Capture the cell that displays the provided text and extract its [x, y] central coordinate. 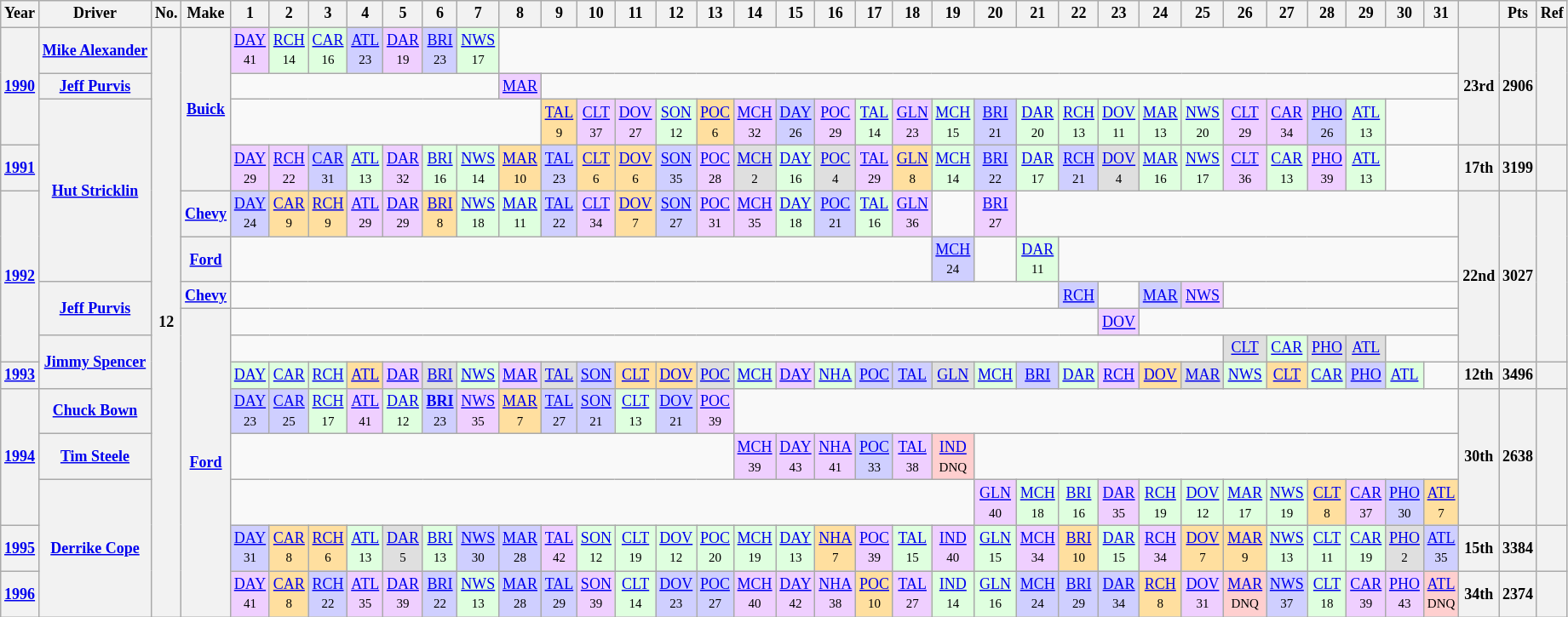
DAY23 [250, 411]
TAL14 [875, 123]
6 [439, 14]
2638 [1518, 456]
Tim Steele [95, 457]
MCH39 [755, 457]
NHA38 [836, 594]
1992 [20, 276]
Derrike Cope [95, 548]
30 [1405, 14]
ATLDNQ [1441, 594]
MCH18 [1037, 502]
24 [1160, 14]
GLN23 [912, 123]
PHO43 [1405, 594]
27 [1286, 14]
BRI8 [439, 214]
SON39 [596, 594]
29 [1366, 14]
MARDNQ [1245, 594]
GLN8 [912, 168]
4 [365, 14]
DAR34 [1119, 594]
9 [559, 14]
POC28 [715, 168]
SON [596, 374]
NWS35 [479, 411]
BRI21 [996, 123]
DAY16 [795, 168]
POC33 [875, 457]
GLN16 [996, 594]
NWS20 [1203, 123]
GLN15 [996, 548]
RCH21 [1078, 168]
IND14 [953, 594]
MAR11 [520, 214]
NHA7 [836, 548]
1990 [20, 87]
BRI10 [1078, 548]
20 [996, 14]
12th [1479, 374]
SON35 [676, 168]
CLT36 [1245, 168]
DOV21 [676, 411]
15th [1479, 548]
CAR19 [1366, 548]
CAR39 [1366, 594]
RCH8 [1160, 594]
23rd [1479, 87]
Buick [206, 109]
CLT8 [1327, 502]
17 [875, 14]
DOV23 [676, 594]
PHO26 [1327, 123]
1993 [20, 374]
DAR29 [404, 214]
Pts [1518, 14]
NHA [836, 374]
CAR9 [289, 214]
TAL15 [912, 548]
DAR15 [1119, 548]
25 [1203, 14]
RCH14 [289, 50]
DAR20 [1037, 123]
22 [1078, 14]
CAR34 [1286, 123]
2374 [1518, 594]
30th [1479, 456]
CLT37 [596, 123]
POC27 [715, 594]
MCH40 [755, 594]
Mike Alexander [95, 50]
DAR11 [1037, 260]
Year [20, 14]
TAL22 [559, 214]
TAL42 [559, 548]
DOV4 [1119, 168]
INDDNQ [953, 457]
ATL7 [1441, 502]
DAR32 [404, 168]
21 [1037, 14]
5 [404, 14]
ATL23 [365, 50]
NWS19 [1286, 502]
DAR39 [404, 594]
DAY18 [795, 214]
GLN36 [912, 214]
RCH17 [328, 411]
DAR17 [1037, 168]
2 [289, 14]
15 [795, 14]
TAL9 [559, 123]
CLT18 [1327, 594]
1 [250, 14]
DOV6 [635, 168]
DOV31 [1203, 594]
CLT19 [635, 548]
RCH6 [328, 548]
23 [1119, 14]
RCH13 [1078, 123]
Chuck Bown [95, 411]
GLN40 [996, 502]
MCH35 [755, 214]
CAR13 [1286, 168]
3496 [1518, 374]
CAR37 [1366, 502]
SON21 [596, 411]
34th [1479, 594]
No. [167, 14]
TAL16 [875, 214]
Jimmy Spencer [95, 362]
SON27 [676, 214]
IND40 [953, 548]
DAY26 [795, 123]
17th [1479, 168]
RCH19 [1160, 502]
MAR9 [1245, 548]
DOV11 [1119, 123]
BRI29 [1078, 594]
MAR13 [1160, 123]
DOV27 [635, 123]
DAY31 [250, 548]
CAR25 [289, 411]
PHO2 [1405, 548]
PHO30 [1405, 502]
3384 [1518, 548]
DAY24 [250, 214]
BRI27 [996, 214]
POC6 [715, 123]
MCH19 [755, 548]
18 [912, 14]
26 [1245, 14]
Ref [1552, 14]
Driver [95, 14]
TAL38 [912, 457]
22nd [1479, 276]
CLT13 [635, 411]
1995 [20, 548]
MCH34 [1037, 548]
TAL23 [559, 168]
PHO39 [1327, 168]
DAY43 [795, 457]
28 [1327, 14]
16 [836, 14]
7 [479, 14]
8 [520, 14]
10 [596, 14]
13 [715, 14]
14 [755, 14]
MAR10 [520, 168]
Make [206, 14]
3199 [1518, 168]
DAR12 [404, 411]
MCH2 [755, 168]
DAY13 [795, 548]
DAR19 [404, 50]
POC4 [836, 168]
MCH32 [755, 123]
DAY29 [250, 168]
CLT14 [635, 594]
CLT29 [1245, 123]
1996 [20, 594]
RCH34 [1160, 548]
NWS14 [479, 168]
NWS30 [479, 548]
11 [635, 14]
RCH9 [328, 214]
BRI13 [439, 548]
DAR5 [404, 548]
CAR31 [328, 168]
NWS18 [479, 214]
3 [328, 14]
ATL41 [365, 411]
19 [953, 14]
MAR17 [1245, 502]
CAR16 [328, 50]
GLN [953, 374]
DAY42 [795, 594]
Hut Stricklin [95, 191]
MCH14 [953, 168]
NHA41 [836, 457]
CLT6 [596, 168]
31 [1441, 14]
CLT11 [1327, 548]
POC20 [715, 548]
MAR7 [520, 411]
POC29 [836, 123]
POC10 [875, 594]
MCH15 [953, 123]
1991 [20, 168]
NWS37 [1286, 594]
CLT34 [596, 214]
POC31 [715, 214]
MAR16 [1160, 168]
2906 [1518, 87]
1994 [20, 456]
POC21 [836, 214]
3027 [1518, 276]
ATL29 [365, 214]
DAR35 [1119, 502]
